Return the (x, y) coordinate for the center point of the cell that contains the specified text.  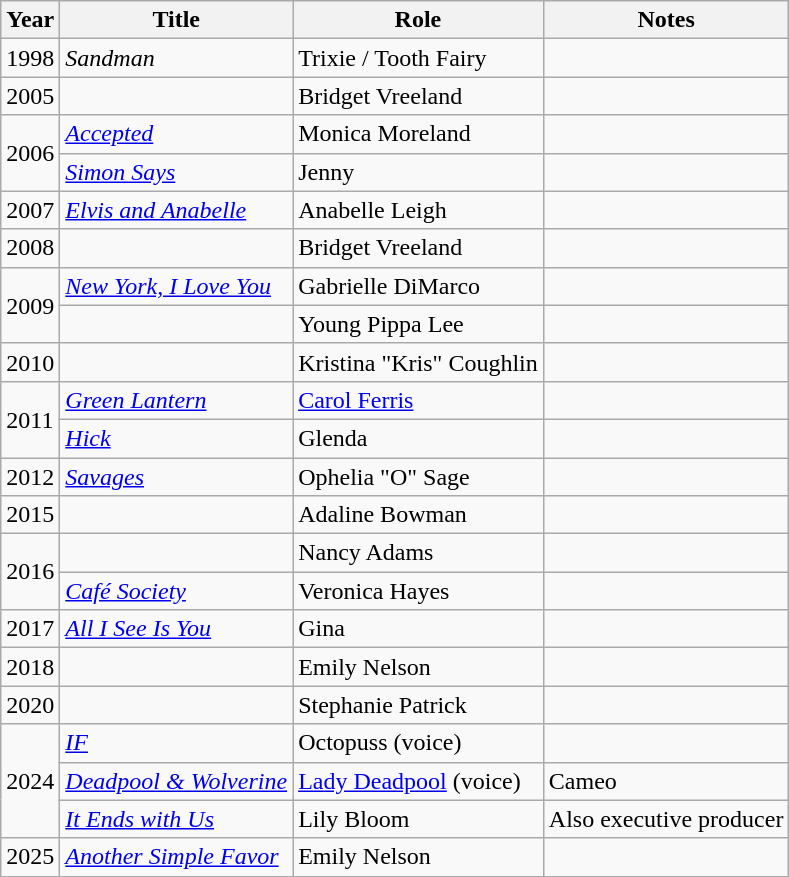
2006 (30, 153)
Carol Ferris (418, 400)
2005 (30, 96)
Notes (666, 20)
Role (418, 20)
Anabelle Leigh (418, 210)
Also executive producer (666, 819)
Monica Moreland (418, 134)
Sandman (176, 58)
2012 (30, 477)
Octopuss (voice) (418, 743)
1998 (30, 58)
2015 (30, 515)
Jenny (418, 172)
Ophelia "O" Sage (418, 477)
2008 (30, 248)
Cameo (666, 781)
Accepted (176, 134)
All I See Is You (176, 629)
Café Society (176, 591)
Nancy Adams (418, 553)
2007 (30, 210)
New York, I Love You (176, 286)
2017 (30, 629)
Veronica Hayes (418, 591)
Elvis and Anabelle (176, 210)
Lady Deadpool (voice) (418, 781)
Hick (176, 438)
Green Lantern (176, 400)
2018 (30, 667)
Lily Bloom (418, 819)
2009 (30, 305)
Kristina "Kris" Coughlin (418, 362)
2016 (30, 572)
Simon Says (176, 172)
2025 (30, 857)
2011 (30, 419)
2010 (30, 362)
Savages (176, 477)
IF (176, 743)
Year (30, 20)
Trixie / Tooth Fairy (418, 58)
Stephanie Patrick (418, 705)
Gina (418, 629)
Gabrielle DiMarco (418, 286)
2020 (30, 705)
Glenda (418, 438)
Adaline Bowman (418, 515)
It Ends with Us (176, 819)
Deadpool & Wolverine (176, 781)
2024 (30, 781)
Young Pippa Lee (418, 324)
Title (176, 20)
Another Simple Favor (176, 857)
